Provide the [x, y] coordinate of the cell's center where the given text is located.  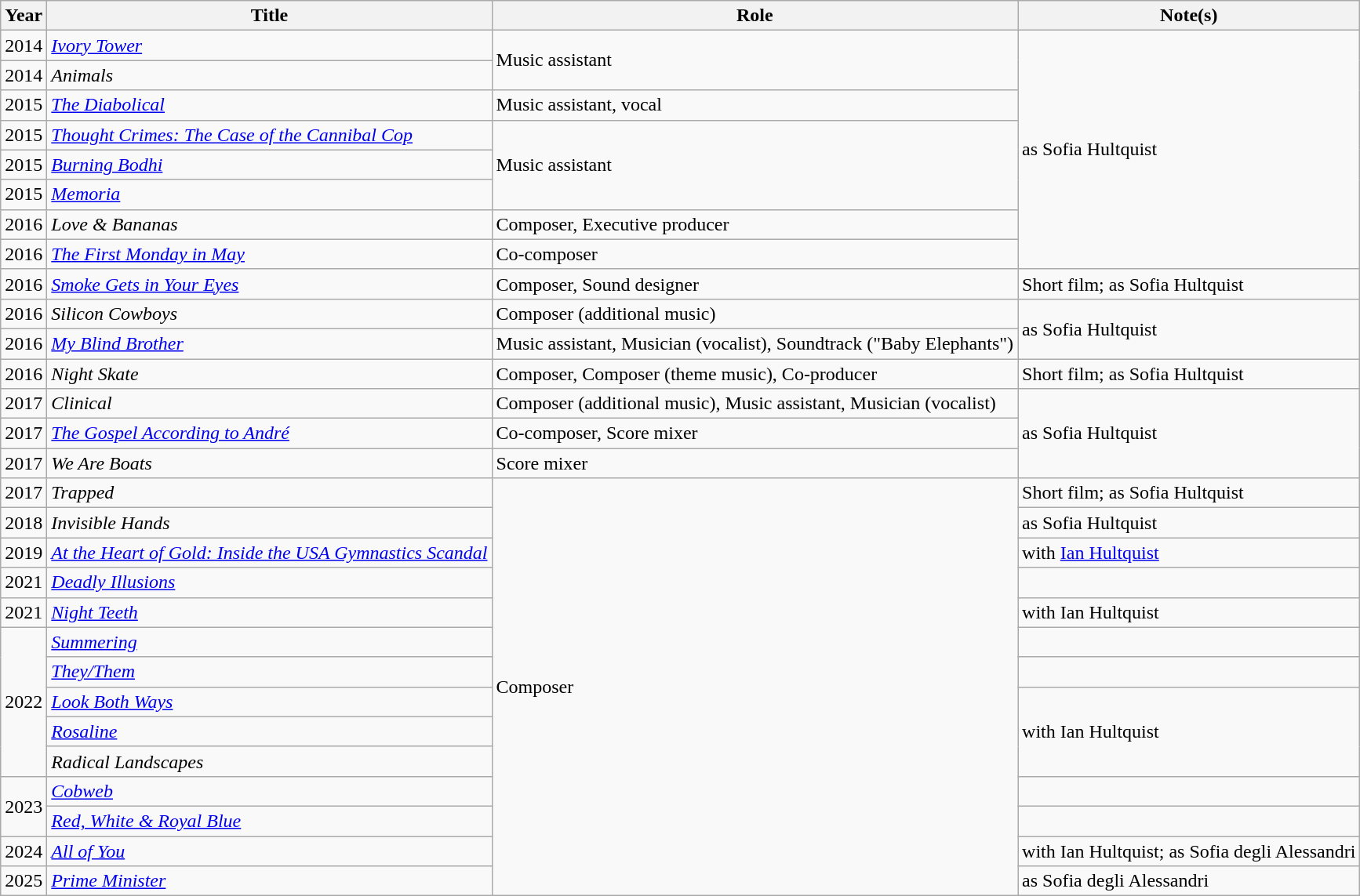
Trapped [270, 493]
Prime Minister [270, 881]
Clinical [270, 404]
2023 [24, 806]
Night Skate [270, 374]
2024 [24, 851]
Note(s) [1189, 16]
Thought Crimes: The Case of the Cannibal Cop [270, 135]
Love & Bananas [270, 224]
Ivory Tower [270, 45]
All of You [270, 851]
Radical Landscapes [270, 761]
The First Monday in May [270, 254]
Silicon Cowboys [270, 314]
2025 [24, 881]
Co-composer, Score mixer [755, 433]
Cobweb [270, 791]
as Sofia degli Alessandri [1189, 881]
Music assistant, Musician (vocalist), Soundtrack ("Baby Elephants") [755, 343]
The Diabolical [270, 105]
Composer, Sound designer [755, 284]
My Blind Brother [270, 343]
Night Teeth [270, 612]
with Ian Hultquist; as Sofia degli Alessandri [1189, 851]
Invisible Hands [270, 523]
Summering [270, 642]
2018 [24, 523]
The Gospel According to André [270, 433]
Composer, Composer (theme music), Co-producer [755, 374]
Smoke Gets in Your Eyes [270, 284]
Animals [270, 75]
2022 [24, 702]
Deadly Illusions [270, 582]
They/Them [270, 672]
Memoria [270, 194]
Look Both Ways [270, 702]
Score mixer [755, 463]
We Are Boats [270, 463]
Rosaline [270, 731]
Title [270, 16]
Composer [755, 687]
Music assistant, vocal [755, 105]
Year [24, 16]
Composer (additional music) [755, 314]
Co-composer [755, 254]
Burning Bodhi [270, 165]
At the Heart of Gold: Inside the USA Gymnastics Scandal [270, 553]
Composer (additional music), Music assistant, Musician (vocalist) [755, 404]
2019 [24, 553]
Red, White & Royal Blue [270, 821]
Composer, Executive producer [755, 224]
Role [755, 16]
